For the text-containing cell, return its midpoint in [X, Y] coordinate format. 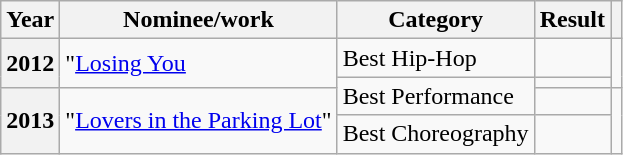
Best Performance [436, 96]
Year [30, 20]
"Losing You [198, 64]
Nominee/work [198, 20]
Category [436, 20]
Result [572, 20]
Best Hip-Hop [436, 58]
2012 [30, 64]
Best Choreography [436, 134]
2013 [30, 120]
"Lovers in the Parking Lot" [198, 120]
